Pinpoint the cell where the given text exists, returning its (x, y) midpoint coordinate. 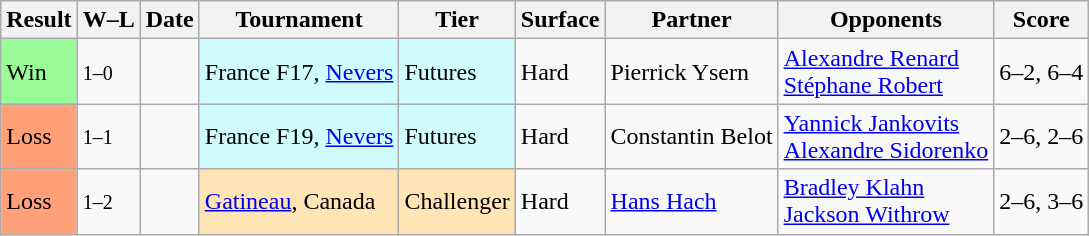
1–1 (108, 136)
1–2 (108, 202)
Tier (457, 20)
Gatineau, Canada (299, 202)
2–6, 2–6 (1042, 136)
W–L (108, 20)
Date (170, 20)
Score (1042, 20)
Pierrick Ysern (692, 72)
France F19, Nevers (299, 136)
Tournament (299, 20)
Alexandre Renard Stéphane Robert (886, 72)
Hans Hach (692, 202)
2–6, 3–6 (1042, 202)
1–0 (108, 72)
Surface (560, 20)
Yannick Jankovits Alexandre Sidorenko (886, 136)
Constantin Belot (692, 136)
Challenger (457, 202)
France F17, Nevers (299, 72)
6–2, 6–4 (1042, 72)
Result (39, 20)
Win (39, 72)
Opponents (886, 20)
Partner (692, 20)
Bradley Klahn Jackson Withrow (886, 202)
